Determine the (X, Y) coordinate at the center of the cell enclosing the given text.  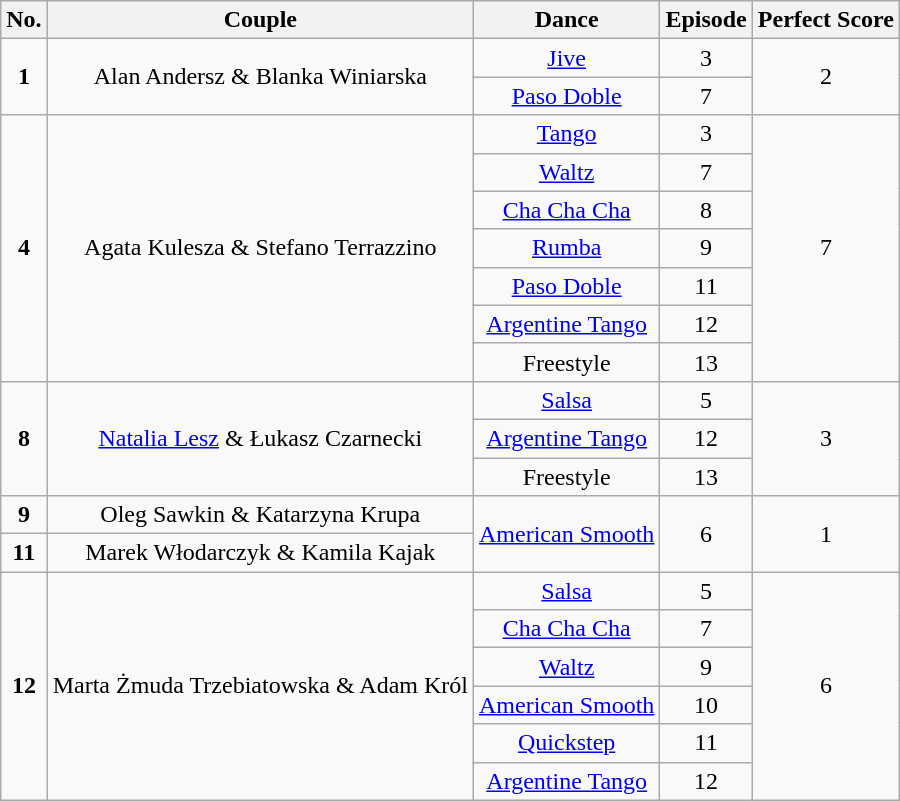
No. (24, 20)
Rumba (566, 248)
2 (826, 77)
4 (24, 248)
Jive (566, 58)
Marta Żmuda Trzebiatowska & Adam Król (260, 686)
Agata Kulesza & Stefano Terrazzino (260, 248)
Alan Andersz & Blanka Winiarska (260, 77)
Tango (566, 134)
10 (706, 705)
Natalia Lesz & Łukasz Czarnecki (260, 438)
Quickstep (566, 743)
Couple (260, 20)
Marek Włodarczyk & Kamila Kajak (260, 553)
Oleg Sawkin & Katarzyna Krupa (260, 515)
Episode (706, 20)
Dance (566, 20)
Perfect Score (826, 20)
